Detect which cell encompasses the target text, then output its (x, y) center coordinate. 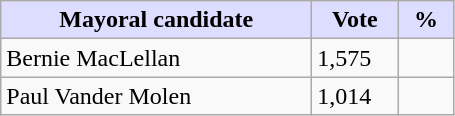
Vote (355, 20)
% (426, 20)
1,575 (355, 58)
1,014 (355, 96)
Mayoral candidate (156, 20)
Paul Vander Molen (156, 96)
Bernie MacLellan (156, 58)
